Output the (X, Y) coordinate of the center of the cell containing the given text.  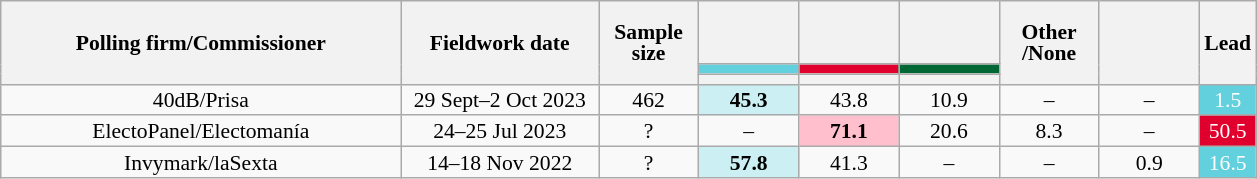
50.5 (1228, 132)
Lead (1228, 42)
ElectoPanel/Electomanía (201, 132)
1.5 (1228, 100)
8.3 (1049, 132)
20.6 (949, 132)
Sample size (648, 42)
16.5 (1228, 162)
Invymark/laSexta (201, 162)
Polling firm/Commissioner (201, 42)
10.9 (949, 100)
0.9 (1149, 162)
43.8 (849, 100)
14–18 Nov 2022 (500, 162)
45.3 (749, 100)
24–25 Jul 2023 (500, 132)
Other/None (1049, 42)
29 Sept–2 Oct 2023 (500, 100)
40dB/Prisa (201, 100)
462 (648, 100)
Fieldwork date (500, 42)
71.1 (849, 132)
57.8 (749, 162)
41.3 (849, 162)
